Pinpoint the cell where the given text exists, returning its [x, y] midpoint coordinate. 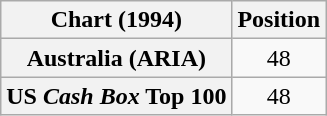
Australia (ARIA) [116, 58]
US Cash Box Top 100 [116, 96]
Chart (1994) [116, 20]
Position [279, 20]
